Identify which cell holds the provided text, then report its (X, Y) central coordinate. 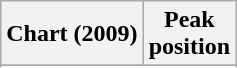
Peak position (189, 34)
Chart (2009) (72, 34)
